Identify which cell holds the provided text, then report its (x, y) central coordinate. 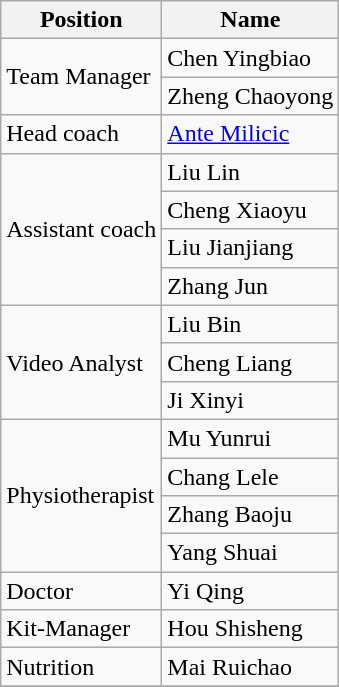
Ji Xinyi (250, 400)
Cheng Liang (250, 362)
Nutrition (82, 667)
Yi Qing (250, 591)
Video Analyst (82, 362)
Name (250, 20)
Zhang Jun (250, 286)
Head coach (82, 134)
Chen Yingbiao (250, 58)
Assistant coach (82, 229)
Zhang Baoju (250, 515)
Doctor (82, 591)
Liu Lin (250, 172)
Mu Yunrui (250, 438)
Liu Jianjiang (250, 248)
Mai Ruichao (250, 667)
Hou Shisheng (250, 629)
Physiotherapist (82, 495)
Zheng Chaoyong (250, 96)
Position (82, 20)
Chang Lele (250, 477)
Cheng Xiaoyu (250, 210)
Team Manager (82, 77)
Ante Milicic (250, 134)
Kit-Manager (82, 629)
Liu Bin (250, 324)
Yang Shuai (250, 553)
